Extract the (x, y) coordinate from the center of the cell holding the provided text.  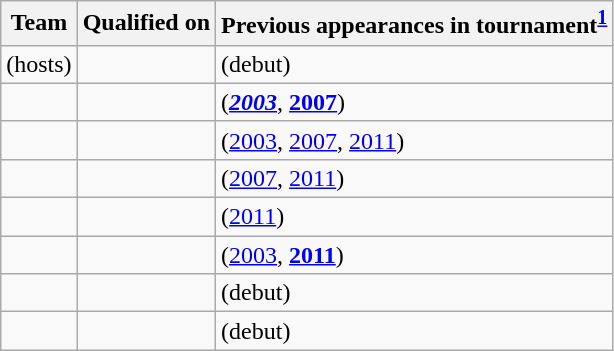
(2003, 2007, 2011) (414, 140)
Previous appearances in tournament1 (414, 24)
(hosts) (39, 64)
(2011) (414, 217)
(2003, 2007) (414, 102)
(2007, 2011) (414, 178)
Qualified on (146, 24)
(2003, 2011) (414, 255)
Team (39, 24)
